Search for the cell housing the specified text and yield its [X, Y] center coordinate. 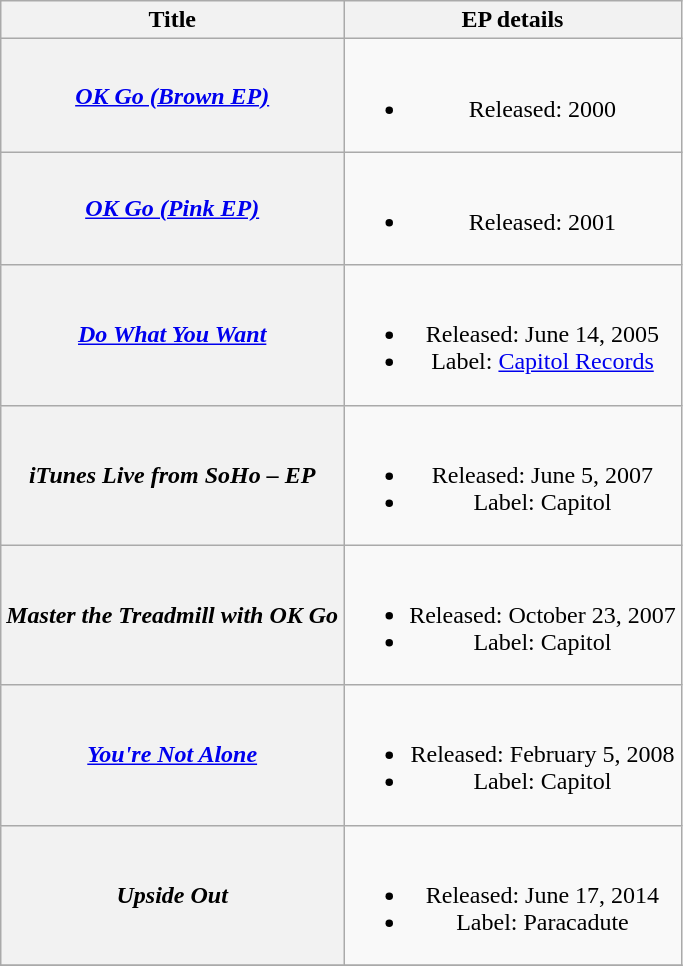
Released: June 5, 2007Label: Capitol [513, 475]
Do What You Want [172, 335]
Released: February 5, 2008Label: Capitol [513, 755]
Released: 2000 [513, 96]
OK Go (Brown EP) [172, 96]
EP details [513, 20]
You're Not Alone [172, 755]
OK Go (Pink EP) [172, 208]
Released: June 17, 2014Label: Paracadute [513, 895]
Released: June 14, 2005Label: Capitol Records [513, 335]
Master the Treadmill with OK Go [172, 615]
Upside Out [172, 895]
Released: 2001 [513, 208]
iTunes Live from SoHo – EP [172, 475]
Released: October 23, 2007Label: Capitol [513, 615]
Title [172, 20]
